Output the (x, y) coordinate of the center of the cell containing the given text.  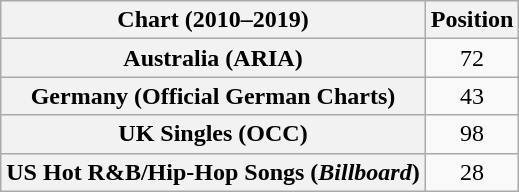
US Hot R&B/Hip-Hop Songs (Billboard) (213, 172)
Australia (ARIA) (213, 58)
UK Singles (OCC) (213, 134)
Position (472, 20)
28 (472, 172)
Chart (2010–2019) (213, 20)
72 (472, 58)
43 (472, 96)
98 (472, 134)
Germany (Official German Charts) (213, 96)
